Find where the given text appears and provide that cell's center as [X, Y] coordinate. 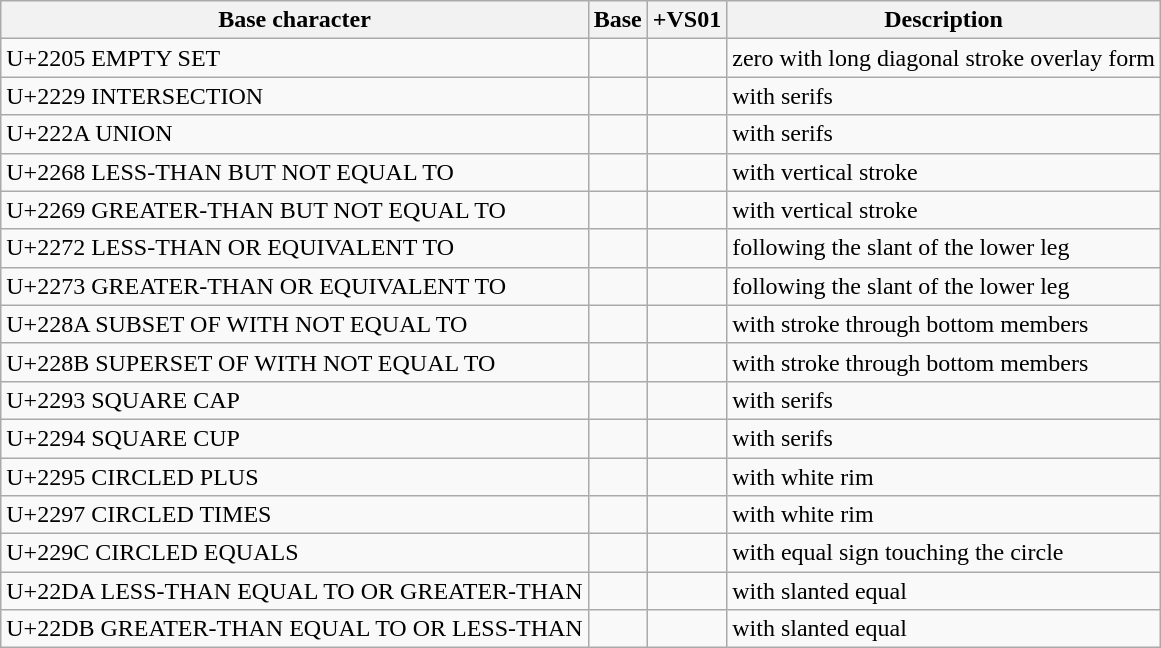
U+22DA LESS-THAN EQUAL TO OR GREATER-THAN [294, 591]
Base character [294, 20]
U+228B SUPERSET OF WITH NOT EQUAL TO [294, 362]
U+2268 LESS-THAN BUT NOT EQUAL TO [294, 172]
Description [944, 20]
U+2272 LESS-THAN OR EQUIVALENT TO [294, 248]
U+2297 CIRCLED TIMES [294, 515]
U+222A UNION [294, 134]
U+2293 SQUARE CAP [294, 400]
U+2273 GREATER-THAN OR EQUIVALENT TO [294, 286]
Base [618, 20]
U+2205 EMPTY SET [294, 58]
U+229C CIRCLED EQUALS [294, 553]
U+228A SUBSET OF WITH NOT EQUAL TO [294, 324]
+VS01 [686, 20]
zero with long diagonal stroke overlay form [944, 58]
U+2269 GREATER-THAN BUT NOT EQUAL TO [294, 210]
U+2294 SQUARE CUP [294, 438]
with equal sign touching the circle [944, 553]
U+2295 CIRCLED PLUS [294, 477]
U+2229 INTERSECTION [294, 96]
U+22DB GREATER-THAN EQUAL TO OR LESS-THAN [294, 629]
